For the text-containing cell, return its midpoint in [x, y] coordinate format. 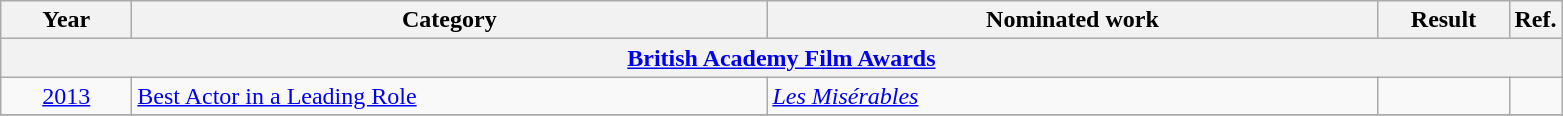
British Academy Film Awards [782, 58]
Les Misérables [1072, 96]
Category [450, 20]
Ref. [1536, 20]
2013 [66, 96]
Best Actor in a Leading Role [450, 96]
Year [66, 20]
Nominated work [1072, 20]
Result [1444, 20]
